Scan for the cell matching the given text and deliver its [X, Y] coordinate at center. 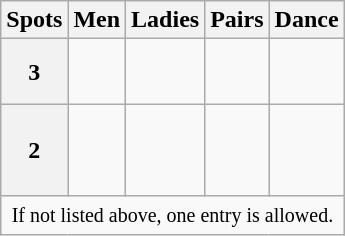
Spots [34, 20]
Pairs [237, 20]
Ladies [166, 20]
If not listed above, one entry is allowed. [172, 215]
Men [97, 20]
3 [34, 72]
Dance [306, 20]
2 [34, 150]
